Scan for the cell matching the given text and deliver its [x, y] coordinate at center. 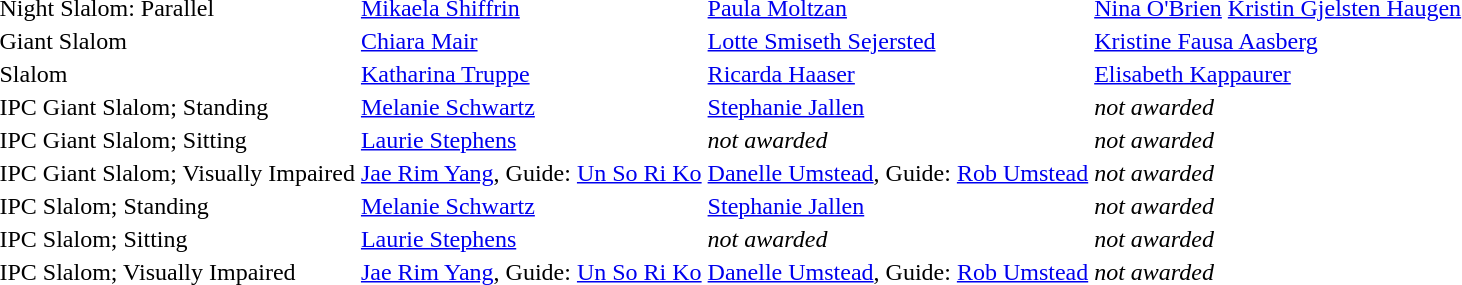
Chiara Mair [531, 41]
Danelle Umstead, Guide: Rob Umstead [898, 173]
Lotte Smiseth Sejersted [898, 41]
Ricarda Haaser [898, 74]
Katharina Truppe [531, 74]
Jae Rim Yang, Guide: Un So Ri Ko [531, 173]
